Return [X, Y] of the center of cell containing provided text 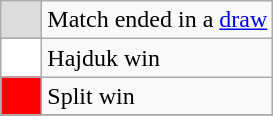
Match ended in a draw [158, 20]
Split win [158, 96]
Hajduk win [158, 58]
